From the cell containing the given text, extract its center point as [x, y] coordinate. 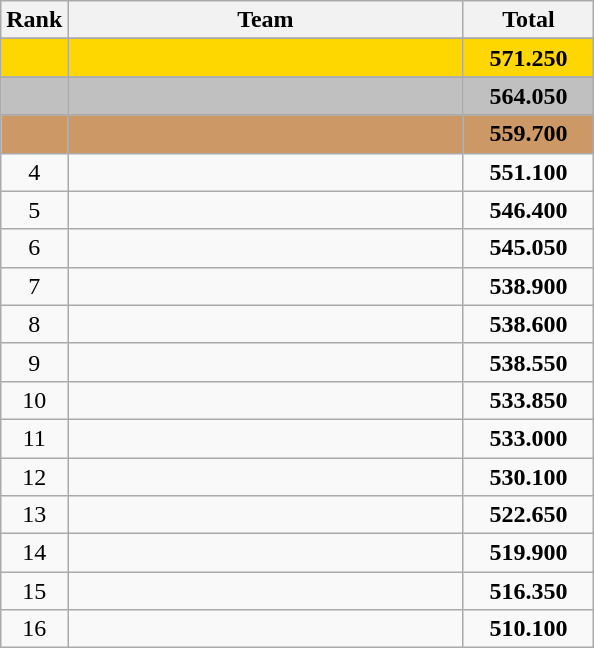
551.100 [528, 172]
12 [34, 477]
13 [34, 515]
530.100 [528, 477]
4 [34, 172]
Team [266, 20]
538.550 [528, 362]
571.250 [528, 58]
14 [34, 553]
533.850 [528, 400]
11 [34, 438]
8 [34, 324]
538.900 [528, 286]
522.650 [528, 515]
6 [34, 248]
533.000 [528, 438]
Total [528, 20]
546.400 [528, 210]
564.050 [528, 96]
Rank [34, 20]
516.350 [528, 591]
7 [34, 286]
5 [34, 210]
519.900 [528, 553]
559.700 [528, 134]
16 [34, 629]
10 [34, 400]
15 [34, 591]
538.600 [528, 324]
545.050 [528, 248]
510.100 [528, 629]
9 [34, 362]
